For the text-containing cell, return its midpoint in (X, Y) coordinate format. 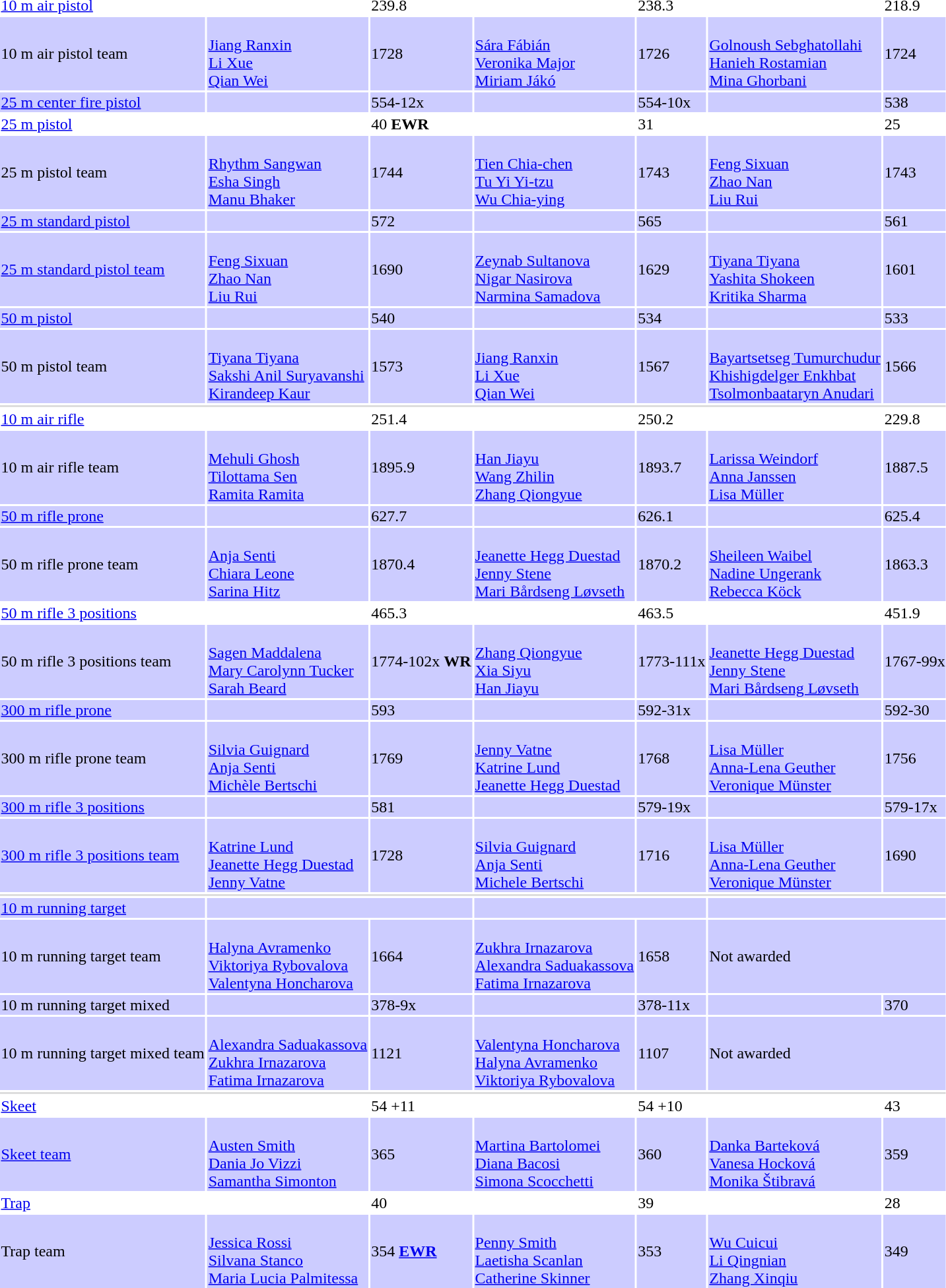
1870.4 (421, 565)
Skeet team (103, 1155)
25 m pistol team (103, 173)
Sára FábiánVeronika MajorMiriam Jákó (555, 54)
572 (421, 221)
365 (421, 1155)
Mehuli GhoshTilottama SenRamita Ramita (288, 467)
54 +11 (421, 1106)
353 (672, 1251)
Zukhra IrnazarovaAlexandra SaduakassovaFatima Irnazarova (555, 957)
10 m air rifle (103, 419)
10 m running target mixed team (103, 1053)
300 m rifle prone team (103, 759)
Alexandra SaduakassovaZukhra IrnazarovaFatima Irnazarova (288, 1053)
463.5 (672, 613)
25 m center fire pistol (103, 102)
1573 (421, 367)
Golnoush SebghatollahiHanieh RostamianMina Ghorbani (795, 54)
370 (915, 1005)
40 (421, 1203)
Martina BartolomeiDiana BacosiSimona Scocchetti (555, 1155)
538 (915, 102)
554-12x (421, 102)
1887.5 (915, 467)
50 m rifle prone team (103, 565)
Trap team (103, 1251)
Austen SmithDania Jo VizziSamantha Simonton (288, 1155)
1121 (421, 1053)
1774-102x WR (421, 661)
565 (672, 221)
Silvia GuignardAnja SentiMichèle Bertschi (288, 759)
579-17x (915, 807)
10 m running target (103, 908)
250.2 (672, 419)
1863.3 (915, 565)
Jenny VatneKatrine LundJeanette Hegg Duestad (555, 759)
Katrine LundJeanette Hegg DuestadJenny Vatne (288, 855)
360 (672, 1155)
349 (915, 1251)
Zeynab SultanovaNigar NasirovaNarmina Samadova (555, 269)
39 (672, 1203)
Zhang QiongyueXia SiyuHan Jiayu (555, 661)
627.7 (421, 516)
1773-111x (672, 661)
1567 (672, 367)
Tien Chia-chenTu Yi Yi-tzuWu Chia-ying (555, 173)
1870.2 (672, 565)
Penny SmithLaetisha ScanlanCatherine Skinner (555, 1251)
378-11x (672, 1005)
354 EWR (421, 1251)
1716 (672, 855)
Tiyana TiyanaSakshi Anil SuryavanshiKirandeep Kaur (288, 367)
1768 (672, 759)
Valentyna HoncharovaHalyna AvramenkoViktoriya Rybovalova (555, 1053)
579-19x (672, 807)
Sagen MaddalenaMary Carolynn TuckerSarah Beard (288, 661)
Bayartsetseg TumurchudurKhishigdelger EnkhbatTsolmonbaataryn Anudari (795, 367)
25 m standard pistol (103, 221)
229.8 (915, 419)
592-31x (672, 710)
378-9x (421, 1005)
581 (421, 807)
Rhythm SangwanEsha SinghManu Bhaker (288, 173)
Larissa WeindorfAnna JanssenLisa Müller (795, 467)
561 (915, 221)
300 m rifle 3 positions team (103, 855)
Trap (103, 1203)
554-10x (672, 102)
625.4 (915, 516)
1767-99x (915, 661)
25 (915, 124)
1629 (672, 269)
592-30 (915, 710)
Danka BartekováVanesa HockováMonika Štibravá (795, 1155)
43 (915, 1106)
1769 (421, 759)
Silvia GuignardAnja SentiMichele Bertschi (555, 855)
10 m running target mixed (103, 1005)
10 m air rifle team (103, 467)
1744 (421, 173)
1724 (915, 54)
28 (915, 1203)
359 (915, 1155)
Jessica RossiSilvana StancoMaria Lucia Palmitessa (288, 1251)
540 (421, 318)
1664 (421, 957)
50 m pistol team (103, 367)
54 +10 (672, 1106)
50 m rifle prone (103, 516)
25 m pistol (103, 124)
451.9 (915, 613)
300 m rifle prone (103, 710)
1756 (915, 759)
31 (672, 124)
534 (672, 318)
1658 (672, 957)
Anja SentiChiara LeoneSarina Hitz (288, 565)
50 m rifle 3 positions (103, 613)
1601 (915, 269)
25 m standard pistol team (103, 269)
Sheileen WaibelNadine UngerankRebecca Köck (795, 565)
300 m rifle 3 positions (103, 807)
533 (915, 318)
40 EWR (421, 124)
465.3 (421, 613)
Wu CuicuiLi QingnianZhang Xinqiu (795, 1251)
1107 (672, 1053)
1726 (672, 54)
251.4 (421, 419)
1566 (915, 367)
1893.7 (672, 467)
1895.9 (421, 467)
10 m running target team (103, 957)
Halyna AvramenkoViktoriya RybovalovaValentyna Honcharova (288, 957)
50 m rifle 3 positions team (103, 661)
Tiyana TiyanaYashita ShokeenKritika Sharma (795, 269)
10 m air pistol team (103, 54)
593 (421, 710)
50 m pistol (103, 318)
Han JiayuWang ZhilinZhang Qiongyue (555, 467)
626.1 (672, 516)
Skeet (103, 1106)
